Locate the cell with the specified text and output its [x, y] center coordinate. 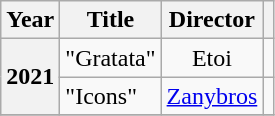
Zanybros [212, 96]
Director [212, 20]
Etoi [212, 58]
"Icons" [110, 96]
2021 [30, 77]
"Gratata" [110, 58]
Year [30, 20]
Title [110, 20]
